Identify which cell holds the provided text, then report its [x, y] central coordinate. 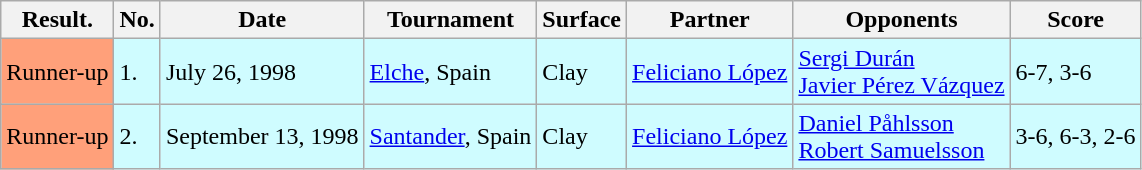
Result. [58, 20]
1. [137, 72]
Partner [710, 20]
Opponents [902, 20]
Daniel Påhlsson Robert Samuelsson [902, 136]
Surface [582, 20]
2. [137, 136]
Santander, Spain [450, 136]
Score [1076, 20]
September 13, 1998 [262, 136]
Tournament [450, 20]
3-6, 6-3, 2-6 [1076, 136]
No. [137, 20]
July 26, 1998 [262, 72]
Date [262, 20]
6-7, 3-6 [1076, 72]
Elche, Spain [450, 72]
Sergi Durán Javier Pérez Vázquez [902, 72]
